Return [x, y] of the center of cell containing provided text 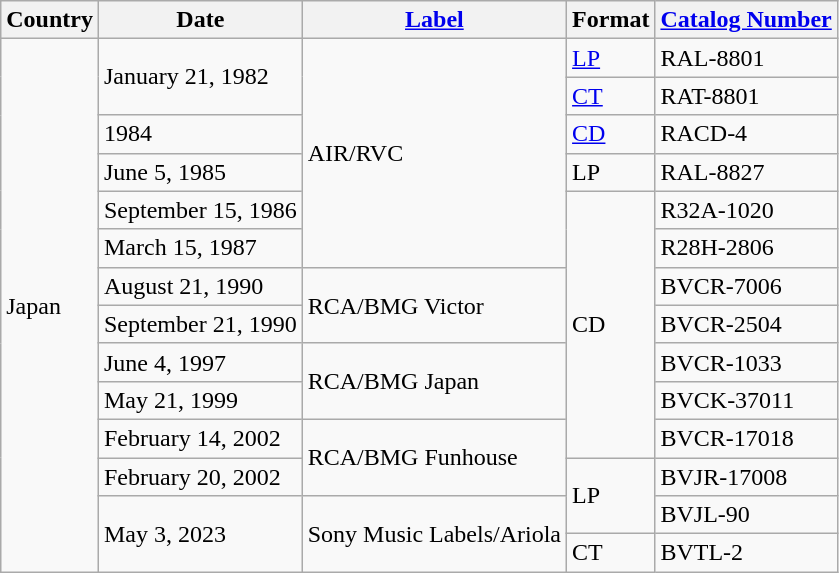
RAL-8827 [746, 172]
Japan [50, 306]
BVCK-37011 [746, 400]
Label [434, 20]
September 21, 1990 [200, 324]
BVJL-90 [746, 515]
BVCR-7006 [746, 286]
August 21, 1990 [200, 286]
Format [611, 20]
RAT-8801 [746, 96]
Sony Music Labels/Ariola [434, 534]
Country [50, 20]
March 15, 1987 [200, 248]
BVTL-2 [746, 553]
RACD-4 [746, 134]
June 4, 1997 [200, 362]
September 15, 1986 [200, 210]
RAL-8801 [746, 58]
June 5, 1985 [200, 172]
May 21, 1999 [200, 400]
R28H-2806 [746, 248]
BVJR-17008 [746, 477]
February 20, 2002 [200, 477]
Catalog Number [746, 20]
R32A-1020 [746, 210]
BVCR-2504 [746, 324]
1984 [200, 134]
January 21, 1982 [200, 77]
AIR/RVC [434, 153]
May 3, 2023 [200, 534]
RCA/BMG Funhouse [434, 457]
BVCR-1033 [746, 362]
RCA/BMG Victor [434, 305]
Date [200, 20]
BVCR-17018 [746, 438]
February 14, 2002 [200, 438]
RCA/BMG Japan [434, 381]
